Find where the given text appears and provide that cell's center as [X, Y] coordinate. 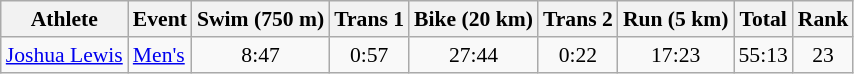
27:44 [474, 55]
0:57 [369, 55]
55:13 [764, 55]
Athlete [64, 19]
Bike (20 km) [474, 19]
8:47 [260, 55]
Men's [160, 55]
Swim (750 m) [260, 19]
Trans 2 [578, 19]
17:23 [676, 55]
Trans 1 [369, 19]
Event [160, 19]
Run (5 km) [676, 19]
0:22 [578, 55]
Total [764, 19]
23 [824, 55]
Joshua Lewis [64, 55]
Rank [824, 19]
